Provide the [x, y] coordinate of the cell's center where the given text is located.  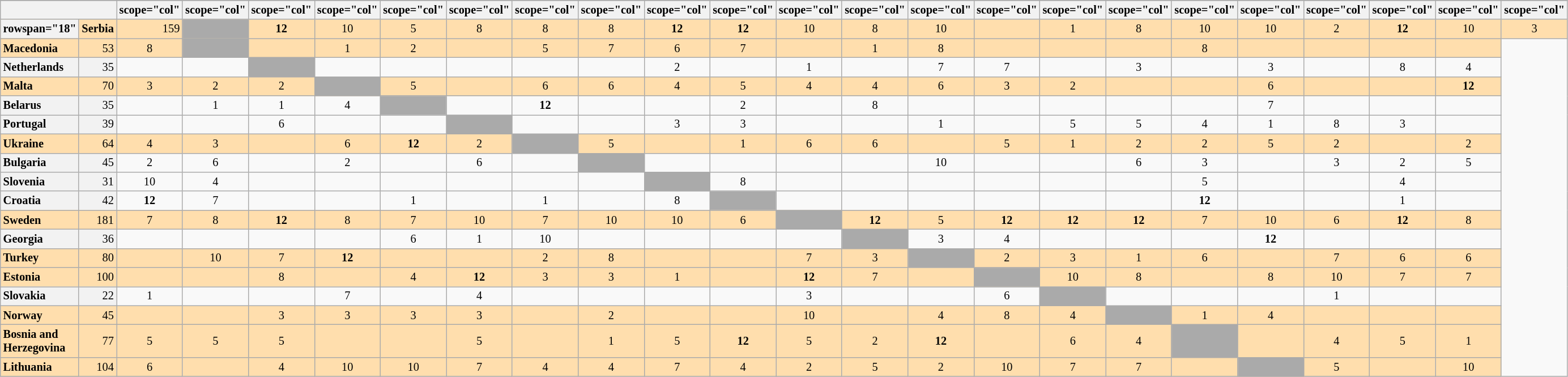
70 [97, 86]
100 [97, 277]
22 [97, 296]
Portugal [40, 124]
53 [97, 48]
77 [97, 341]
Bosnia and Herzegovina [40, 341]
Georgia [40, 239]
Netherlands [40, 67]
104 [97, 367]
Malta [40, 86]
Bulgaria [40, 163]
159 [150, 29]
Slovenia [40, 181]
36 [97, 239]
Sweden [40, 220]
Turkey [40, 258]
42 [97, 201]
39 [97, 124]
Serbia [97, 29]
Estonia [40, 277]
Macedonia [40, 48]
Belarus [40, 105]
80 [97, 258]
Slovakia [40, 296]
64 [97, 143]
31 [97, 181]
rowspan="18" [40, 29]
Lithuania [40, 367]
Croatia [40, 201]
Norway [40, 315]
181 [97, 220]
Ukraine [40, 143]
